Pinpoint the cell where the given text exists, returning its (x, y) midpoint coordinate. 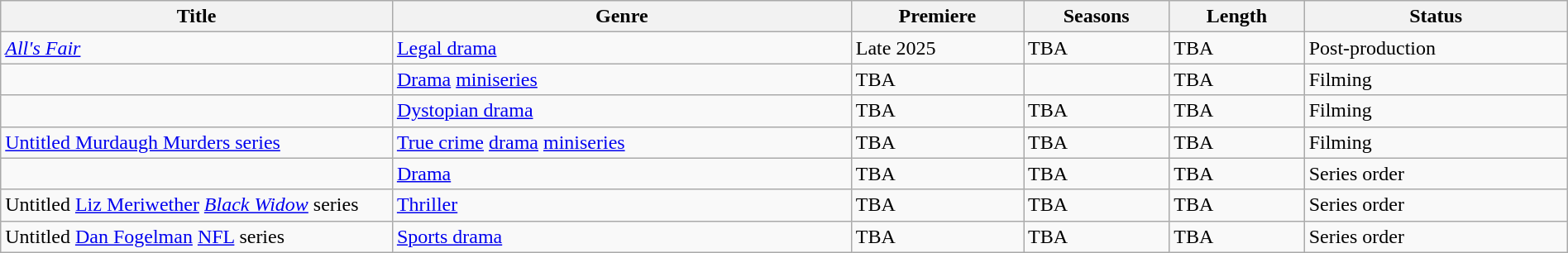
All's Fair (197, 48)
Seasons (1097, 17)
Late 2025 (937, 48)
Sports drama (622, 236)
Length (1237, 17)
Drama miniseries (622, 79)
Genre (622, 17)
Drama (622, 174)
Untitled Murdaugh Murders series (197, 142)
Post-production (1436, 48)
Dystopian drama (622, 111)
True crime drama miniseries (622, 142)
Untitled Dan Fogelman NFL series (197, 236)
Status (1436, 17)
Legal drama (622, 48)
Title (197, 17)
Untitled Liz Meriwether Black Widow series (197, 205)
Thriller (622, 205)
Premiere (937, 17)
